Output the (x, y) coordinate of the center of the cell containing the given text.  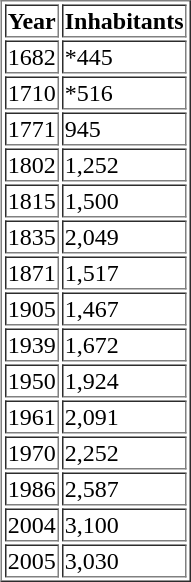
1682 (32, 56)
1905 (32, 308)
1,924 (124, 380)
1,500 (124, 200)
1970 (32, 452)
1939 (32, 344)
1835 (32, 236)
1802 (32, 164)
1986 (32, 488)
1,517 (124, 272)
1,467 (124, 308)
*445 (124, 56)
2,252 (124, 452)
Inhabitants (124, 20)
1771 (32, 128)
1710 (32, 92)
1950 (32, 380)
1961 (32, 416)
3,030 (124, 560)
2004 (32, 524)
1,252 (124, 164)
945 (124, 128)
1871 (32, 272)
Year (32, 20)
2,587 (124, 488)
2005 (32, 560)
1815 (32, 200)
3,100 (124, 524)
1,672 (124, 344)
*516 (124, 92)
2,091 (124, 416)
2,049 (124, 236)
